Scan for the cell matching the given text and deliver its (x, y) coordinate at center. 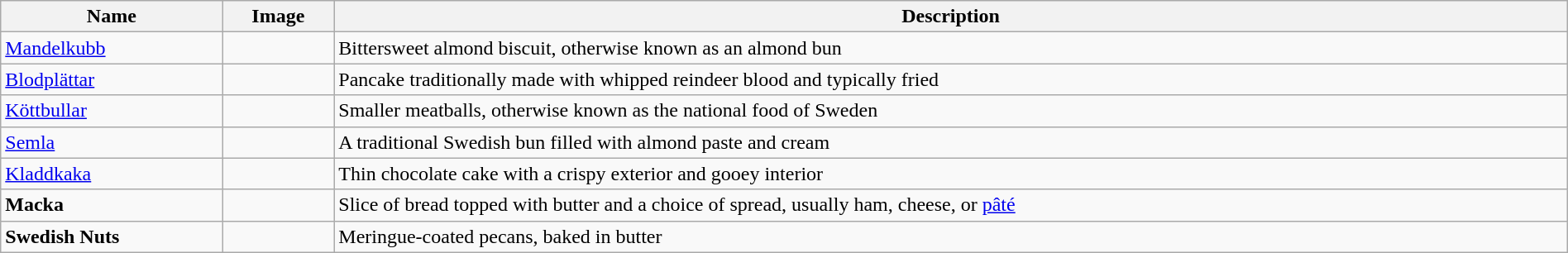
Semla (112, 142)
A traditional Swedish bun filled with almond paste and cream (951, 142)
Köttbullar (112, 111)
Thin chocolate cake with a crispy exterior and gooey interior (951, 174)
Description (951, 17)
Swedish Nuts (112, 236)
Kladdkaka (112, 174)
Image (278, 17)
Pancake traditionally made with whipped reindeer blood and typically fried (951, 79)
Meringue-coated pecans, baked in butter (951, 236)
Name (112, 17)
Slice of bread topped with butter and a choice of spread, usually ham, cheese, or pâté (951, 205)
Bittersweet almond biscuit, otherwise known as an almond bun (951, 48)
Blodplättar (112, 79)
Mandelkubb (112, 48)
Macka (112, 205)
Smaller meatballs, otherwise known as the national food of Sweden (951, 111)
